Provide the (X, Y) coordinate of the cell's center where the given text is located.  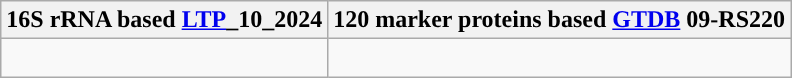
120 marker proteins based GTDB 09-RS220 (560, 20)
16S rRNA based LTP_10_2024 (164, 20)
